Provide the [x, y] coordinate of the cell's center where the given text is located.  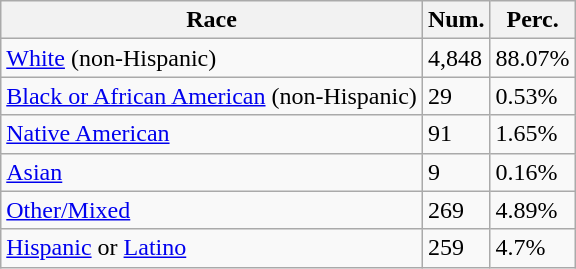
259 [456, 248]
Hispanic or Latino [212, 248]
9 [456, 172]
Black or African American (non-Hispanic) [212, 96]
Native American [212, 134]
White (non-Hispanic) [212, 58]
4.89% [532, 210]
4.7% [532, 248]
Race [212, 20]
4,848 [456, 58]
Asian [212, 172]
0.53% [532, 96]
91 [456, 134]
Perc. [532, 20]
269 [456, 210]
Num. [456, 20]
1.65% [532, 134]
0.16% [532, 172]
Other/Mixed [212, 210]
29 [456, 96]
88.07% [532, 58]
